Capture the cell that displays the provided text and extract its (x, y) central coordinate. 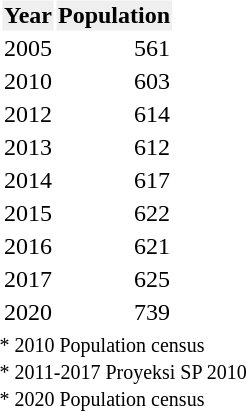
2016 (28, 247)
622 (114, 213)
2005 (28, 49)
2010 (28, 81)
614 (114, 115)
2020 (28, 313)
2013 (28, 147)
603 (114, 81)
Year (28, 15)
617 (114, 181)
739 (114, 313)
2015 (28, 213)
2014 (28, 181)
Population (114, 15)
621 (114, 247)
2012 (28, 115)
561 (114, 49)
612 (114, 147)
625 (114, 279)
2017 (28, 279)
